Pinpoint the cell where the given text exists, returning its [X, Y] midpoint coordinate. 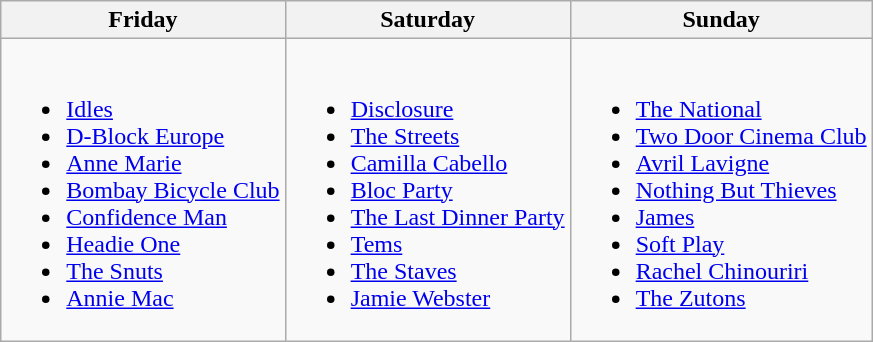
DisclosureThe StreetsCamilla CabelloBloc PartyThe Last Dinner PartyTemsThe StavesJamie Webster [428, 190]
Saturday [428, 20]
The NationalTwo Door Cinema ClubAvril LavigneNothing But ThievesJamesSoft PlayRachel ChinouririThe Zutons [721, 190]
Sunday [721, 20]
IdlesD-Block EuropeAnne MarieBombay Bicycle ClubConfidence ManHeadie OneThe SnutsAnnie Mac [143, 190]
Friday [143, 20]
